Return (x, y) of the center of cell containing provided text 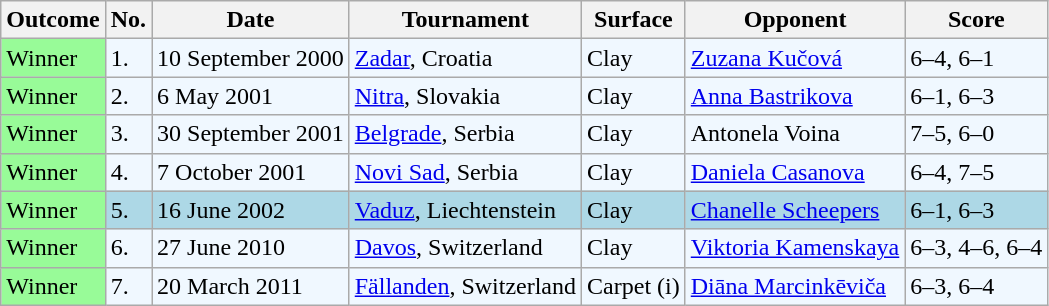
1. (128, 58)
Chanelle Scheepers (795, 210)
4. (128, 172)
Antonela Voina (795, 134)
6–4, 6–1 (976, 58)
3. (128, 134)
6. (128, 248)
Surface (634, 20)
Carpet (i) (634, 286)
Diāna Marcinkēviča (795, 286)
Vaduz, Liechtenstein (465, 210)
Outcome (53, 20)
Daniela Casanova (795, 172)
Zadar, Croatia (465, 58)
Date (251, 20)
Viktoria Kamenskaya (795, 248)
27 June 2010 (251, 248)
6–3, 4–6, 6–4 (976, 248)
Nitra, Slovakia (465, 96)
6 May 2001 (251, 96)
6–3, 6–4 (976, 286)
16 June 2002 (251, 210)
5. (128, 210)
Tournament (465, 20)
2. (128, 96)
7–5, 6–0 (976, 134)
Zuzana Kučová (795, 58)
30 September 2001 (251, 134)
Davos, Switzerland (465, 248)
Opponent (795, 20)
Score (976, 20)
7. (128, 286)
6–4, 7–5 (976, 172)
Fällanden, Switzerland (465, 286)
Novi Sad, Serbia (465, 172)
20 March 2011 (251, 286)
No. (128, 20)
Anna Bastrikova (795, 96)
7 October 2001 (251, 172)
10 September 2000 (251, 58)
Belgrade, Serbia (465, 134)
